Scan for the cell matching the given text and deliver its (x, y) coordinate at center. 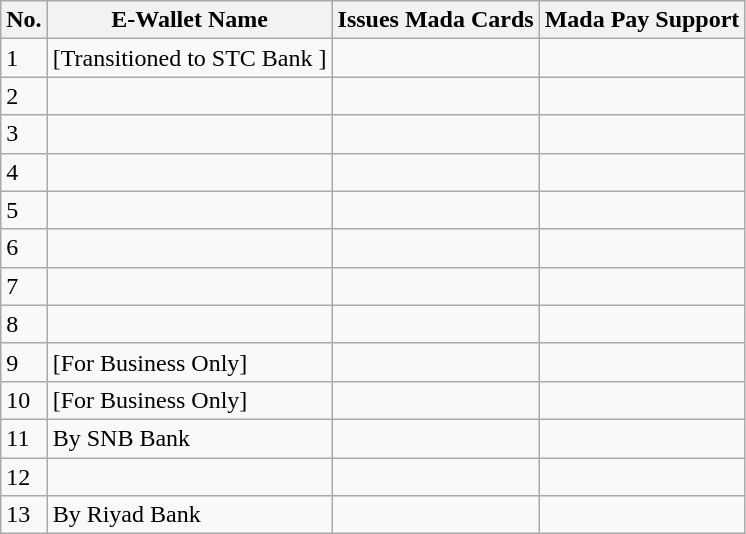
9 (24, 362)
[Transitioned to STC Bank ] (190, 58)
8 (24, 324)
E-Wallet Name (190, 20)
3 (24, 134)
By SNB Bank (190, 438)
1 (24, 58)
2 (24, 96)
Mada Pay Support (642, 20)
13 (24, 515)
By Riyad Bank (190, 515)
12 (24, 477)
11 (24, 438)
5 (24, 210)
Issues Mada Cards (436, 20)
4 (24, 172)
7 (24, 286)
10 (24, 400)
6 (24, 248)
No. (24, 20)
